Identify which cell holds the provided text, then report its (X, Y) central coordinate. 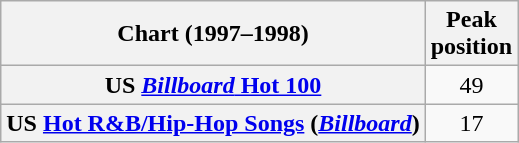
Peakposition (471, 34)
17 (471, 123)
Chart (1997–1998) (213, 34)
US Hot R&B/Hip-Hop Songs (Billboard) (213, 123)
49 (471, 85)
US Billboard Hot 100 (213, 85)
